Return (X, Y) of the center of cell containing provided text 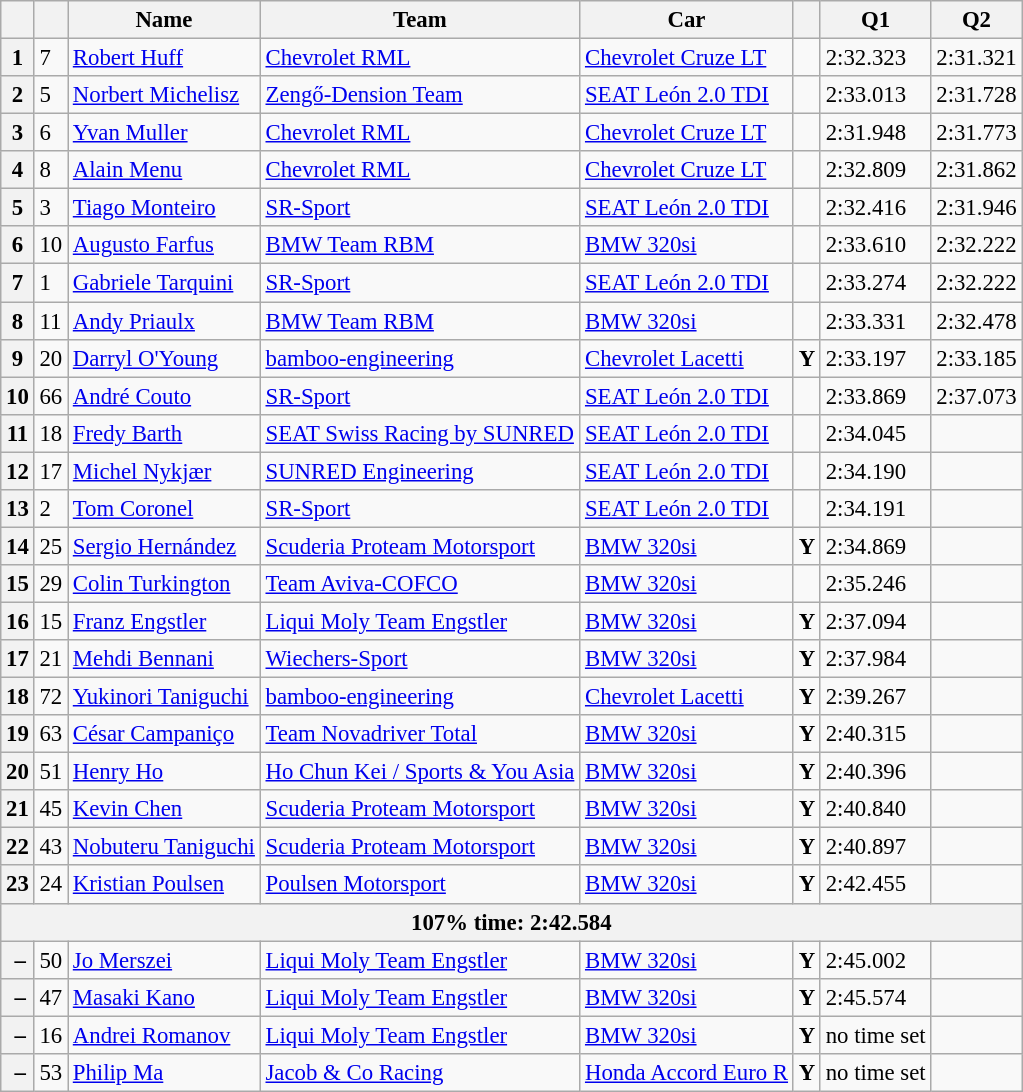
23 (18, 885)
2:45.574 (876, 997)
2:31.946 (976, 208)
2:33.185 (976, 358)
Poulsen Motorsport (420, 885)
Sergio Hernández (164, 546)
2:32.809 (876, 170)
Wiechers-Sport (420, 659)
Alain Menu (164, 170)
107% time: 2:42.584 (512, 922)
Augusto Farfus (164, 245)
2:31.862 (976, 170)
2:33.610 (876, 245)
2:33.013 (876, 95)
Mehdi Bennani (164, 659)
19 (18, 734)
Franz Engstler (164, 621)
Andrei Romanov (164, 1035)
Yukinori Taniguchi (164, 697)
Henry Ho (164, 772)
2:32.478 (976, 321)
Name (164, 20)
12 (18, 471)
Yvan Muller (164, 133)
2:32.416 (876, 208)
2:32.323 (876, 58)
50 (50, 960)
2:34.869 (876, 546)
Team Novadriver Total (420, 734)
César Campaniço (164, 734)
14 (18, 546)
2:40.897 (876, 847)
2:37.073 (976, 396)
Andy Priaulx (164, 321)
13 (18, 509)
4 (18, 170)
2:42.455 (876, 885)
2:40.396 (876, 772)
2:45.002 (876, 960)
2:33.869 (876, 396)
Masaki Kano (164, 997)
Kevin Chen (164, 809)
43 (50, 847)
29 (50, 584)
2:37.984 (876, 659)
Ho Chun Kei / Sports & You Asia (420, 772)
Jo Merszei (164, 960)
Tom Coronel (164, 509)
2:40.840 (876, 809)
Kristian Poulsen (164, 885)
2:33.197 (876, 358)
2:31.773 (976, 133)
Norbert Michelisz (164, 95)
51 (50, 772)
24 (50, 885)
2:35.246 (876, 584)
47 (50, 997)
SUNRED Engineering (420, 471)
Tiago Monteiro (164, 208)
Gabriele Tarquini (164, 283)
Team Aviva-COFCO (420, 584)
Colin Turkington (164, 584)
Robert Huff (164, 58)
Honda Accord Euro R (687, 1073)
72 (50, 697)
Fredy Barth (164, 433)
22 (18, 847)
Q2 (976, 20)
2:31.948 (876, 133)
Philip Ma (164, 1073)
45 (50, 809)
SEAT Swiss Racing by SUNRED (420, 433)
2:33.331 (876, 321)
André Couto (164, 396)
Car (687, 20)
2:33.274 (876, 283)
2:40.315 (876, 734)
25 (50, 546)
66 (50, 396)
9 (18, 358)
Nobuteru Taniguchi (164, 847)
Jacob & Co Racing (420, 1073)
2:31.321 (976, 58)
Darryl O'Young (164, 358)
2:39.267 (876, 697)
2:34.190 (876, 471)
2:34.191 (876, 509)
53 (50, 1073)
2:31.728 (976, 95)
Zengő-Dension Team (420, 95)
Michel Nykjær (164, 471)
63 (50, 734)
Q1 (876, 20)
Team (420, 20)
2:37.094 (876, 621)
2:34.045 (876, 433)
